Determine the [X, Y] coordinate at the center of the cell enclosing the given text.  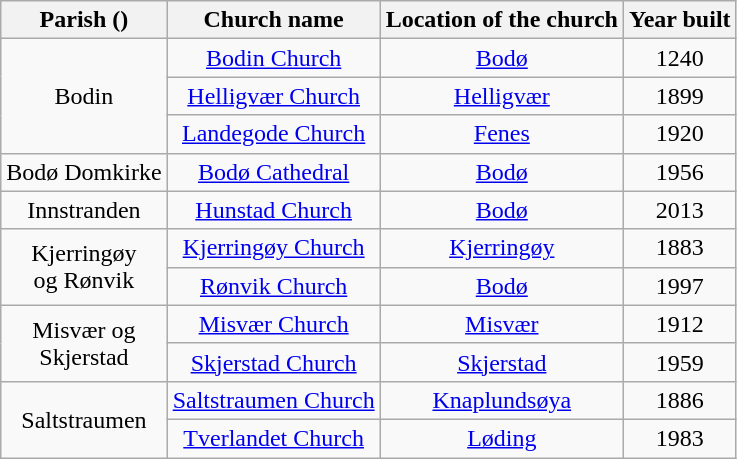
Kjerringøyog Rønvik [84, 267]
Hunstad Church [274, 210]
Year built [680, 20]
Tverlandet Church [274, 438]
Saltstraumen Church [274, 400]
Bodø Domkirke [84, 172]
Knaplundsøya [502, 400]
Skjerstad Church [274, 362]
Fenes [502, 134]
Løding [502, 438]
Rønvik Church [274, 286]
Bodø Cathedral [274, 172]
Innstranden [84, 210]
1899 [680, 96]
Bodin [84, 96]
1959 [680, 362]
Misvær ogSkjerstad [84, 343]
Misvær [502, 324]
Church name [274, 20]
Landegode Church [274, 134]
1883 [680, 248]
Kjerringøy [502, 248]
Misvær Church [274, 324]
1920 [680, 134]
Kjerringøy Church [274, 248]
Helligvær Church [274, 96]
Bodin Church [274, 58]
2013 [680, 210]
Helligvær [502, 96]
Location of the church [502, 20]
1886 [680, 400]
1956 [680, 172]
Saltstraumen [84, 419]
1912 [680, 324]
1983 [680, 438]
1997 [680, 286]
1240 [680, 58]
Parish () [84, 20]
Skjerstad [502, 362]
